From the cell containing the given text, extract its center point as [x, y] coordinate. 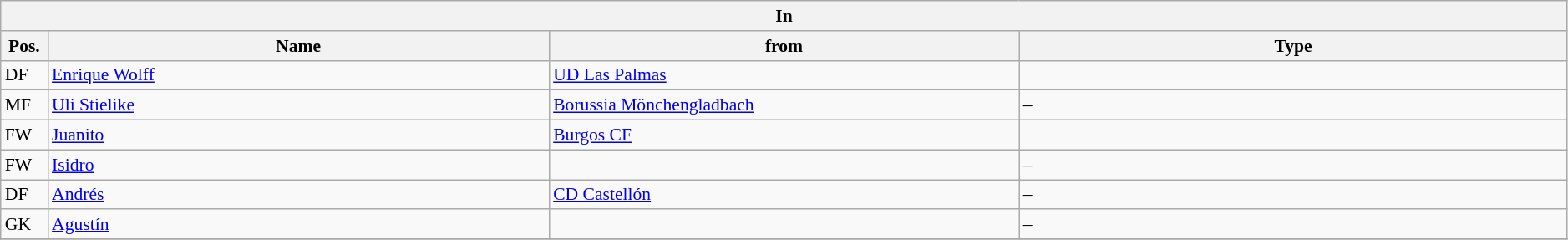
Isidro [298, 165]
CD Castellón [784, 195]
Enrique Wolff [298, 75]
Andrés [298, 195]
Pos. [24, 46]
Name [298, 46]
GK [24, 225]
Burgos CF [784, 135]
Agustín [298, 225]
Uli Stielike [298, 105]
from [784, 46]
MF [24, 105]
UD Las Palmas [784, 75]
In [784, 16]
Type [1293, 46]
Juanito [298, 135]
Borussia Mönchengladbach [784, 105]
